Provide the [x, y] coordinate of the cell's center where the given text is located.  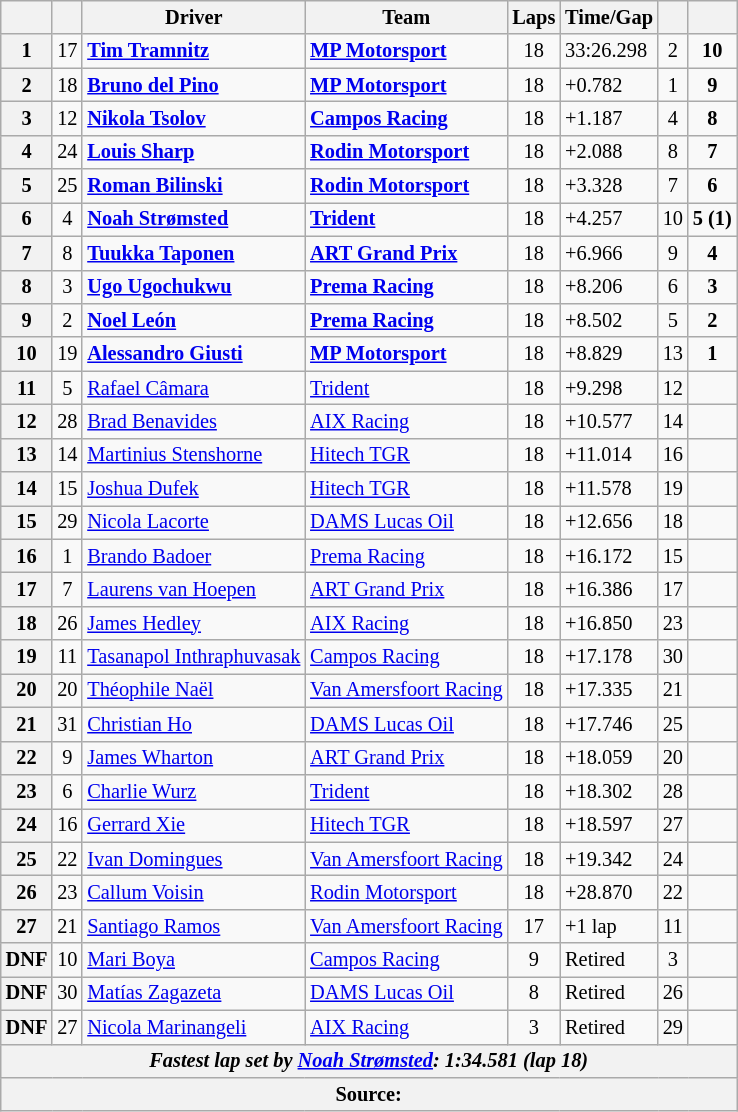
Time/Gap [609, 17]
Brando Badoer [194, 556]
Source: [369, 1094]
Roman Bilinski [194, 186]
Laurens van Hoepen [194, 589]
+3.328 [609, 186]
Santiago Ramos [194, 926]
Tim Tramnitz [194, 51]
Noel León [194, 320]
Noah Strømsted [194, 219]
+16.850 [609, 623]
James Wharton [194, 758]
+0.782 [609, 85]
+28.870 [609, 892]
31 [67, 724]
+18.059 [609, 758]
Fastest lap set by Noah Strømsted: 1:34.581 (lap 18) [369, 1061]
Nikola Tsolov [194, 118]
+11.014 [609, 455]
Nicola Marinangeli [194, 1027]
+18.302 [609, 791]
+8.829 [609, 354]
+6.966 [609, 253]
Callum Voisin [194, 892]
Gerrard Xie [194, 825]
Bruno del Pino [194, 85]
+17.746 [609, 724]
Louis Sharp [194, 152]
+11.578 [609, 489]
Martinius Stenshorne [194, 455]
+12.656 [609, 522]
+17.178 [609, 657]
+16.172 [609, 556]
5 (1) [712, 219]
Laps [534, 17]
+16.386 [609, 589]
+2.088 [609, 152]
+1 lap [609, 926]
+17.335 [609, 690]
+19.342 [609, 859]
+18.597 [609, 825]
Charlie Wurz [194, 791]
Ivan Domingues [194, 859]
+4.257 [609, 219]
Matías Zagazeta [194, 993]
Driver [194, 17]
Alessandro Giusti [194, 354]
Théophile Naël [194, 690]
+8.206 [609, 287]
Nicola Lacorte [194, 522]
+10.577 [609, 421]
James Hedley [194, 623]
Rafael Câmara [194, 388]
Team [406, 17]
Brad Benavides [194, 421]
+8.502 [609, 320]
Joshua Dufek [194, 489]
Ugo Ugochukwu [194, 287]
Tasanapol Inthraphuvasak [194, 657]
Christian Ho [194, 724]
+1.187 [609, 118]
+9.298 [609, 388]
33:26.298 [609, 51]
Tuukka Taponen [194, 253]
Mari Boya [194, 960]
